Capture the cell that displays the provided text and extract its (x, y) central coordinate. 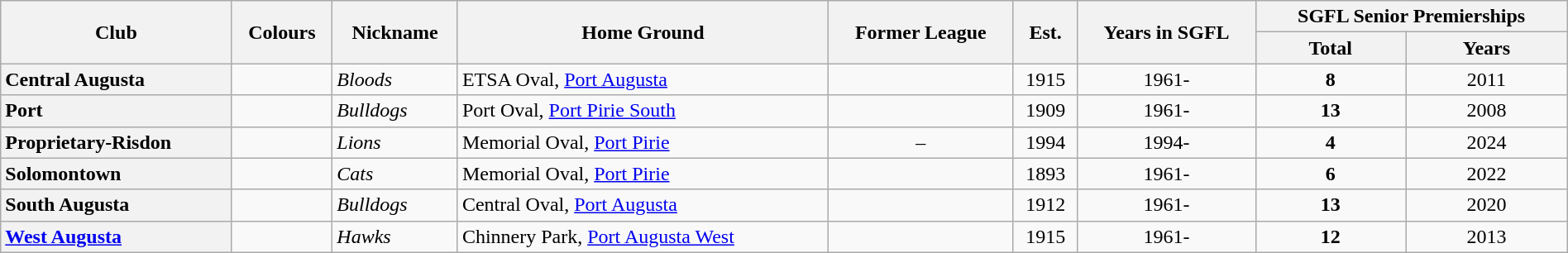
2020 (1487, 205)
West Augusta (116, 236)
8 (1331, 79)
2008 (1487, 111)
Chinnery Park, Port Augusta West (643, 236)
Bloods (395, 79)
1994- (1166, 142)
South Augusta (116, 205)
2024 (1487, 142)
Colours (282, 32)
Est. (1045, 32)
1912 (1045, 205)
Central Augusta (116, 79)
Solomontown (116, 174)
2013 (1487, 236)
4 (1331, 142)
6 (1331, 174)
1893 (1045, 174)
Central Oval, Port Augusta (643, 205)
2022 (1487, 174)
Club (116, 32)
Cats (395, 174)
1994 (1045, 142)
12 (1331, 236)
Years (1487, 48)
– (920, 142)
Hawks (395, 236)
Port Oval, Port Pirie South (643, 111)
2011 (1487, 79)
Port (116, 111)
Former League (920, 32)
Total (1331, 48)
1909 (1045, 111)
Proprietary-Risdon (116, 142)
Years in SGFL (1166, 32)
ETSA Oval, Port Augusta (643, 79)
Lions (395, 142)
SGFL Senior Premierships (1411, 17)
Home Ground (643, 32)
Nickname (395, 32)
